Locate the cell with the specified text and output its (X, Y) center coordinate. 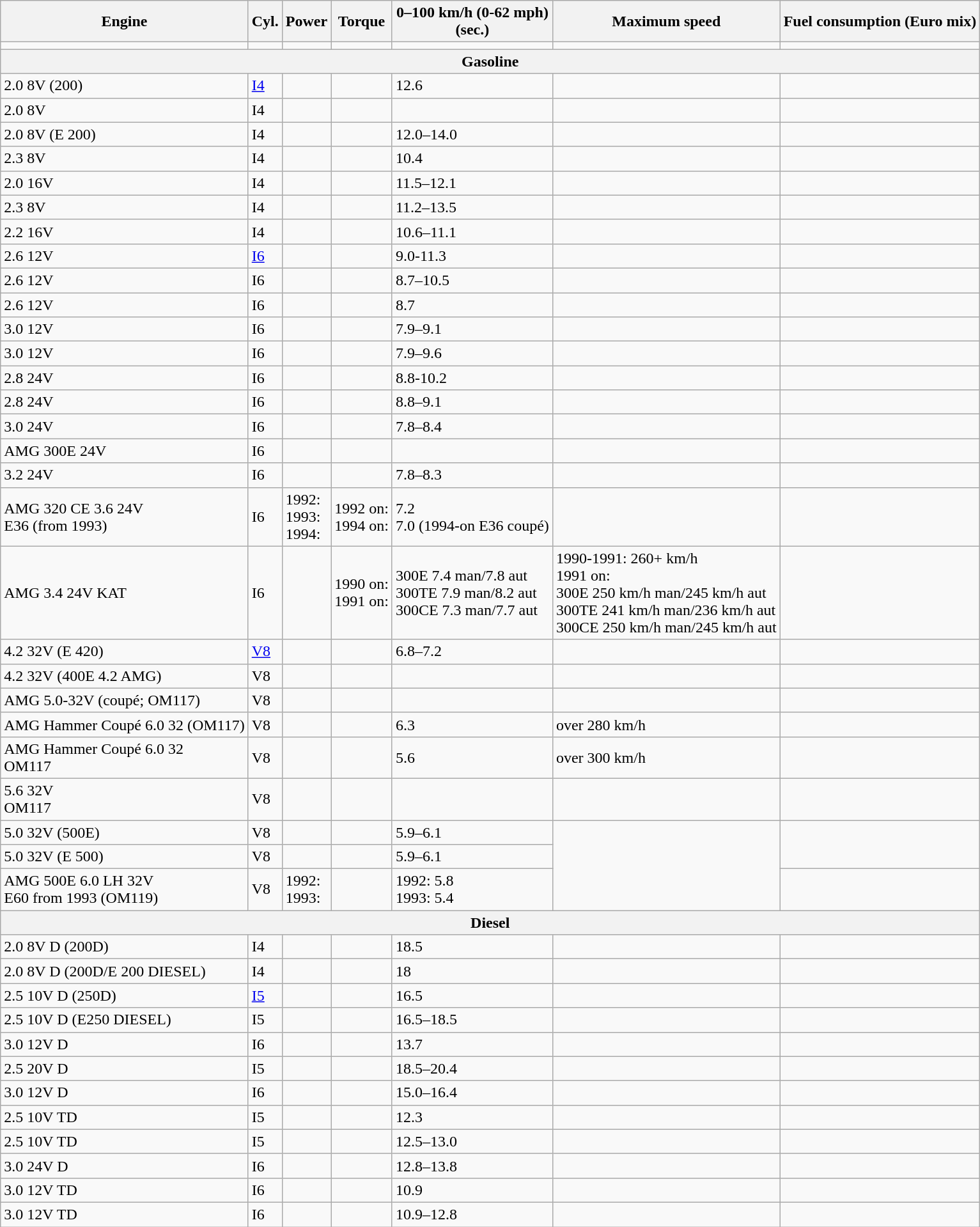
AMG 5.0-32V (coupé; OM117) (124, 700)
Cyl. (265, 22)
2.5 20V D (124, 1068)
Fuel consumption (Euro mix) (880, 22)
2.5 10V D (E250 DIESEL) (124, 1020)
7.9–9.1 (472, 329)
9.0-11.3 (472, 256)
Gasoline (490, 61)
2.5 10V D (250D) (124, 996)
7.8–8.3 (472, 475)
1992: 1993: 1994: (306, 517)
3.0 24V (124, 426)
8.7–10.5 (472, 280)
AMG 500E 6.0 LH 32VE60 from 1993 (OM119) (124, 890)
5.0 32V (500E) (124, 832)
AMG 320 CE 3.6 24VE36 (from 1993) (124, 517)
7.9–9.6 (472, 354)
5.6 (472, 757)
10.4 (472, 159)
0–100 km/h (0-62 mph) (sec.) (472, 22)
Torque (362, 22)
2.0 8V (E 200) (124, 134)
2.0 8V (200) (124, 86)
2.0 8V (124, 110)
11.2–13.5 (472, 207)
18.5–20.4 (472, 1068)
4.2 32V (E 420) (124, 652)
2.2 16V (124, 231)
10.9–12.8 (472, 1214)
AMG 3.4 24V KAT (124, 593)
12.0–14.0 (472, 134)
AMG Hammer Coupé 6.0 32 OM117 (124, 757)
10.9 (472, 1190)
AMG 300E 24V (124, 451)
12.3 (472, 1117)
4.2 32V (400E 4.2 AMG) (124, 676)
16.5–18.5 (472, 1020)
11.5–12.1 (472, 183)
12.6 (472, 86)
2.0 8V D (200D) (124, 947)
5.0 32V (E 500) (124, 857)
Maximum speed (666, 22)
5.6 32VOM117 (124, 799)
15.0–16.4 (472, 1093)
3.0 24V D (124, 1166)
Power (306, 22)
2.0 16V (124, 183)
1992: 5.81993: 5.4 (472, 890)
1992 on: 1994 on: (362, 517)
Engine (124, 22)
1990-1991: 260+ km/h1991 on:300E 250 km/h man/245 km/h aut300TE 241 km/h man/236 km/h aut300CE 250 km/h man/245 km/h aut (666, 593)
8.8–9.1 (472, 402)
13.7 (472, 1044)
3.2 24V (124, 475)
300E 7.4 man/7.8 aut300TE 7.9 man/8.2 aut300CE 7.3 man/7.7 aut (472, 593)
over 300 km/h (666, 757)
Diesel (490, 923)
16.5 (472, 996)
6.8–7.2 (472, 652)
18 (472, 971)
12.8–13.8 (472, 1166)
18.5 (472, 947)
AMG Hammer Coupé 6.0 32 (OM117) (124, 724)
1992: 1993: (306, 890)
over 280 km/h (666, 724)
10.6–11.1 (472, 231)
12.5–13.0 (472, 1141)
7.27.0 (1994-on E36 coupé) (472, 517)
6.3 (472, 724)
8.7 (472, 305)
8.8-10.2 (472, 378)
1990 on: 1991 on: (362, 593)
7.8–8.4 (472, 426)
2.0 8V D (200D/E 200 DIESEL) (124, 971)
